Pinpoint the cell where the given text exists, returning its [x, y] midpoint coordinate. 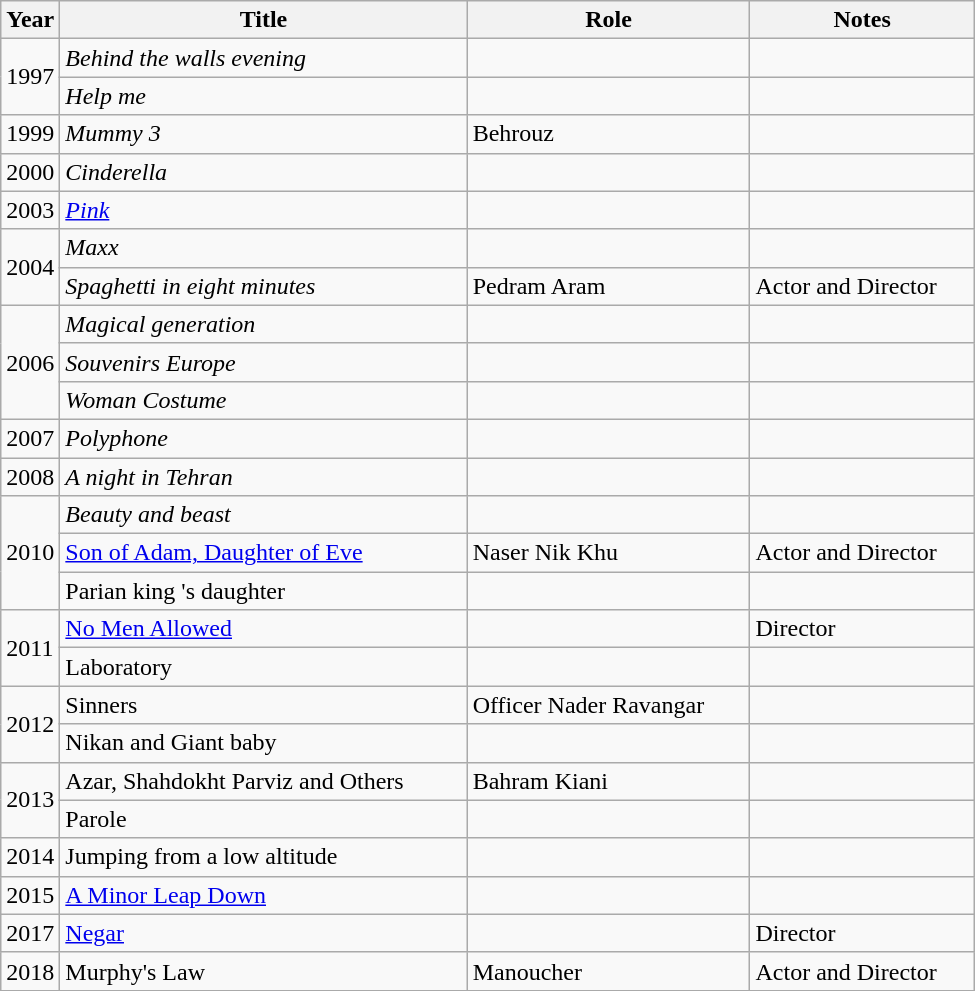
2008 [30, 477]
2000 [30, 172]
2006 [30, 362]
2017 [30, 933]
A night in Tehran [264, 477]
Behrouz [608, 134]
2012 [30, 724]
Negar [264, 933]
Murphy's Law [264, 971]
Manoucher [608, 971]
2013 [30, 800]
Naser Nik Khu [608, 553]
Magical generation [264, 324]
Help me [264, 96]
Parole [264, 819]
1999 [30, 134]
Parian king 's daughter [264, 591]
Maxx [264, 248]
Beauty and beast [264, 515]
Role [608, 20]
Woman Costume [264, 400]
Sinners [264, 705]
2011 [30, 648]
Polyphone [264, 438]
A Minor Leap Down [264, 895]
2003 [30, 210]
Notes [862, 20]
No Men Allowed [264, 629]
Nikan and Giant baby [264, 743]
Azar, Shahdokht Parviz and Others [264, 781]
2018 [30, 971]
Year [30, 20]
Bahram Kiani [608, 781]
Souvenirs Europe [264, 362]
Spaghetti in eight minutes [264, 286]
Laboratory [264, 667]
2015 [30, 895]
Mummy 3 [264, 134]
2004 [30, 267]
2014 [30, 857]
Jumping from a low altitude [264, 857]
Son of Adam, Daughter of Eve [264, 553]
1997 [30, 77]
Pink [264, 210]
Behind the walls evening [264, 58]
Cinderella [264, 172]
2010 [30, 553]
Officer Nader Ravangar [608, 705]
Pedram Aram [608, 286]
Title [264, 20]
2007 [30, 438]
